Detect which cell encompasses the target text, then output its (x, y) center coordinate. 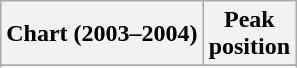
Peakposition (249, 34)
Chart (2003–2004) (102, 34)
